Find where the given text appears and provide that cell's center as (x, y) coordinate. 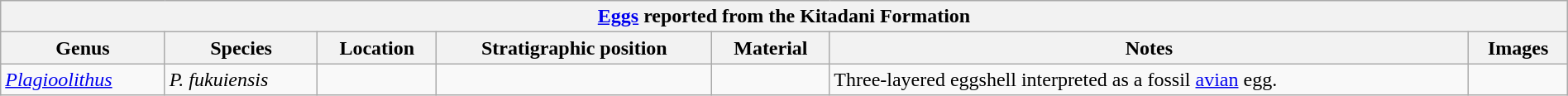
Stratigraphic position (574, 48)
Three-layered eggshell interpreted as a fossil avian egg. (1150, 79)
P. fukuiensis (241, 79)
Eggs reported from the Kitadani Formation (784, 17)
Plagioolithus (83, 79)
Location (377, 48)
Species (241, 48)
Images (1518, 48)
Material (771, 48)
Genus (83, 48)
Notes (1150, 48)
